Return [X, Y] of the center of cell containing provided text 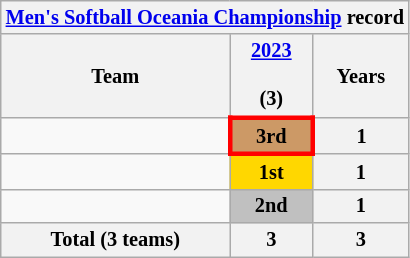
2023(3) [272, 76]
2nd [272, 206]
Total (3 teams) [116, 240]
Team [116, 76]
Years [361, 76]
1st [272, 172]
3rd [272, 136]
Men's Softball Oceania Championship record [205, 17]
